Identify which cell holds the provided text, then report its (x, y) central coordinate. 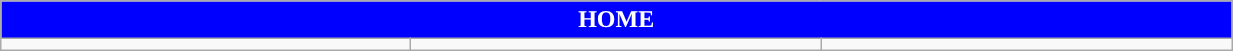
HOME (616, 20)
